Detect which cell encompasses the target text, then output its [x, y] center coordinate. 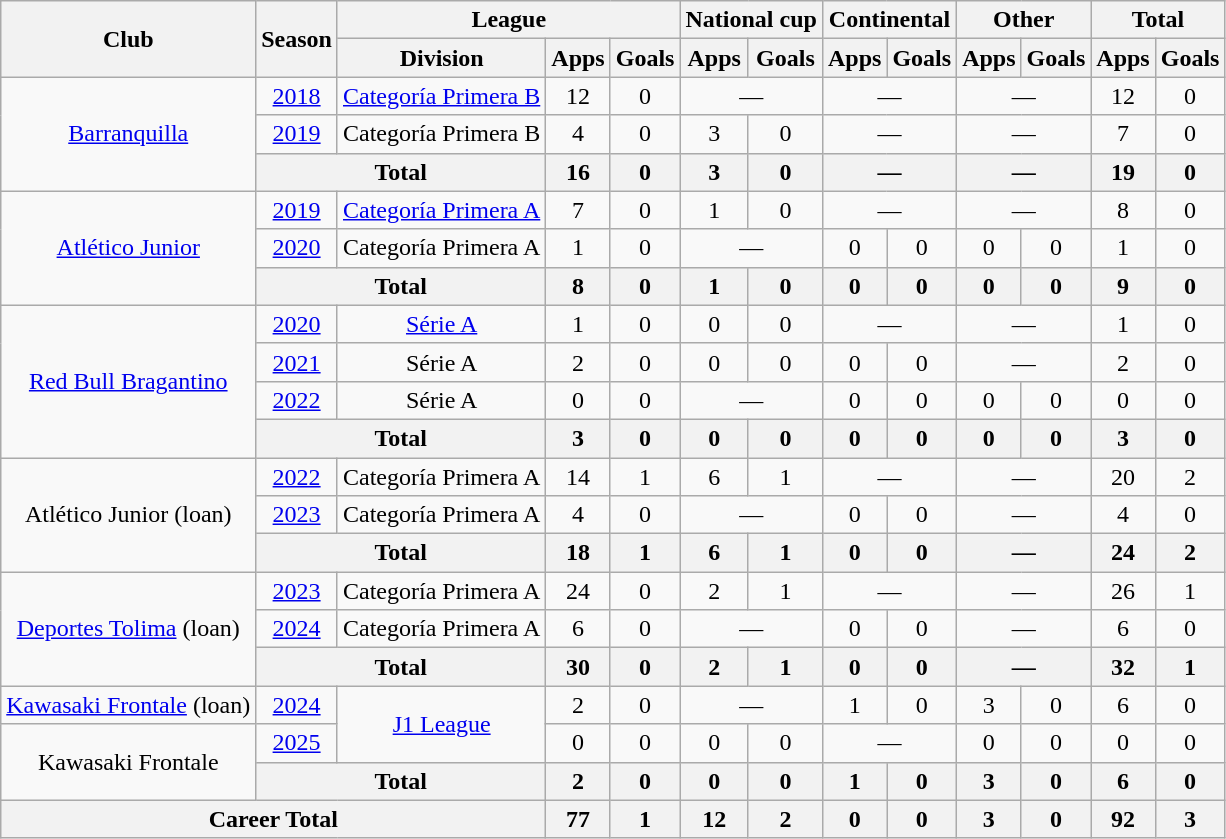
2025 [297, 743]
Other [1024, 20]
Atlético Junior [128, 248]
Division [441, 58]
Continental [889, 20]
2018 [297, 96]
Barranquilla [128, 134]
Kawasaki Frontale [128, 762]
Atlético Junior (loan) [128, 515]
77 [578, 819]
J1 League [441, 724]
16 [578, 172]
9 [1123, 286]
Red Bull Bragantino [128, 381]
26 [1123, 591]
Club [128, 39]
Career Total [274, 819]
Deportes Tolima (loan) [128, 629]
National cup [751, 20]
20 [1123, 477]
2021 [297, 362]
18 [578, 553]
32 [1123, 667]
League [508, 20]
14 [578, 477]
30 [578, 667]
92 [1123, 819]
Kawasaki Frontale (loan) [128, 705]
19 [1123, 172]
Season [297, 39]
